Extract the (x, y) coordinate from the center of the cell holding the provided text.  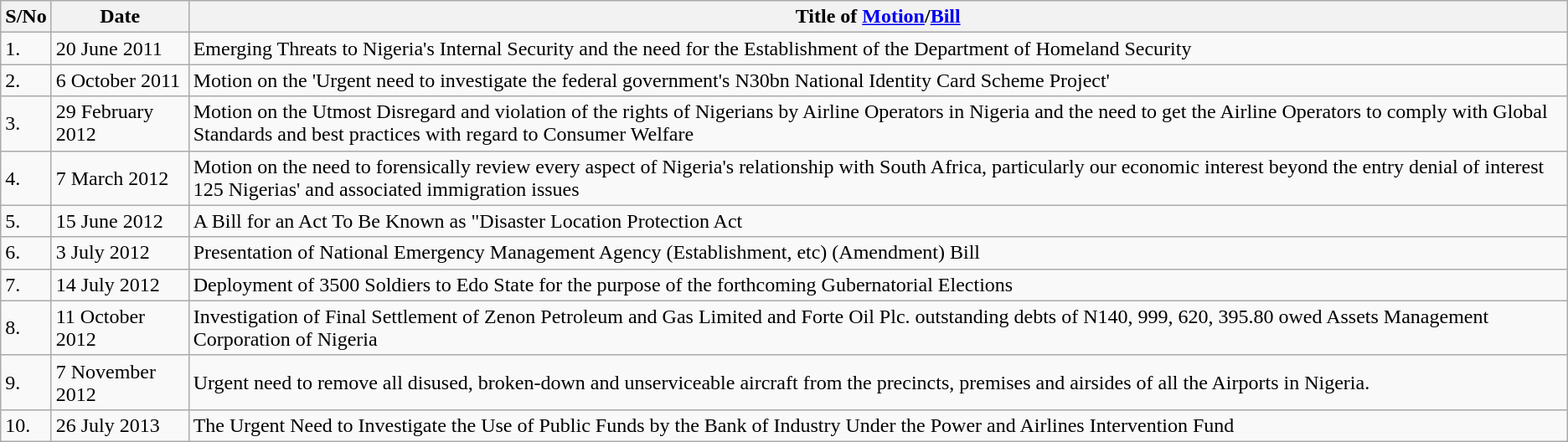
15 June 2012 (120, 221)
8. (26, 328)
10. (26, 425)
3. (26, 124)
6. (26, 253)
2. (26, 80)
1. (26, 49)
26 July 2013 (120, 425)
7. (26, 285)
6 October 2011 (120, 80)
3 July 2012 (120, 253)
4. (26, 177)
29 February 2012 (120, 124)
11 October 2012 (120, 328)
Title of Motion/Bill (878, 17)
A Bill for an Act To Be Known as "Disaster Location Protection Act (878, 221)
20 June 2011 (120, 49)
Deployment of 3500 Soldiers to Edo State for the purpose of the forthcoming Gubernatorial Elections (878, 285)
The Urgent Need to Investigate the Use of Public Funds by the Bank of Industry Under the Power and Airlines Intervention Fund (878, 425)
5. (26, 221)
7 November 2012 (120, 382)
Urgent need to remove all disused, broken-down and unserviceable aircraft from the precincts, premises and airsides of all the Airports in Nigeria. (878, 382)
Emerging Threats to Nigeria's Internal Security and the need for the Establishment of the Department of Homeland Security (878, 49)
Date (120, 17)
Motion on the 'Urgent need to investigate the federal government's N30bn National Identity Card Scheme Project' (878, 80)
14 July 2012 (120, 285)
S/No (26, 17)
Presentation of National Emergency Management Agency (Establishment, etc) (Amendment) Bill (878, 253)
7 March 2012 (120, 177)
9. (26, 382)
